Output the (x, y) coordinate of the center of the cell containing the given text.  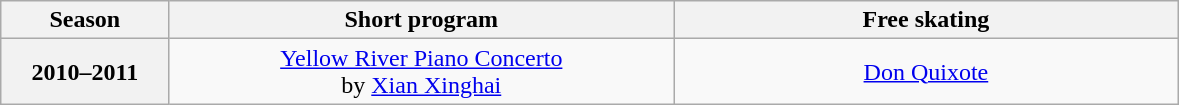
Season (85, 20)
Don Quixote (926, 72)
Free skating (926, 20)
Short program (422, 20)
Yellow River Piano Concerto by Xian Xinghai (422, 72)
2010–2011 (85, 72)
